Search for the cell housing the specified text and yield its (X, Y) center coordinate. 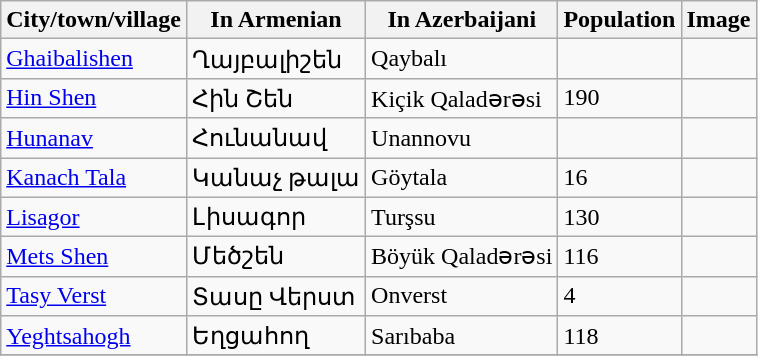
Göytala (462, 178)
Image (718, 20)
Մեծշեն (276, 257)
190 (620, 98)
Լիսագոր (276, 217)
Եղցահող (276, 336)
Kiçik Qaladərəsi (462, 98)
Population (620, 20)
130 (620, 217)
Կանաչ թալա (276, 178)
Böyük Qaladərəsi (462, 257)
Kanach Tala (94, 178)
Ղայբալիշեն (276, 59)
Qaybalı (462, 59)
4 (620, 296)
In Azerbaijani (462, 20)
Onverst (462, 296)
Sarıbaba (462, 336)
Mets Shen (94, 257)
Հունանավ (276, 138)
116 (620, 257)
Hin Shen (94, 98)
Հին Շեն (276, 98)
Ghaibalishen (94, 59)
118 (620, 336)
City/town/village (94, 20)
Tasy Verst (94, 296)
Yeghtsahogh (94, 336)
Տասը Վերստ (276, 296)
Hunanav (94, 138)
Lisagor (94, 217)
In Armenian (276, 20)
Turşsu (462, 217)
Unannovu (462, 138)
16 (620, 178)
